Find where the given text appears and provide that cell's center as (x, y) coordinate. 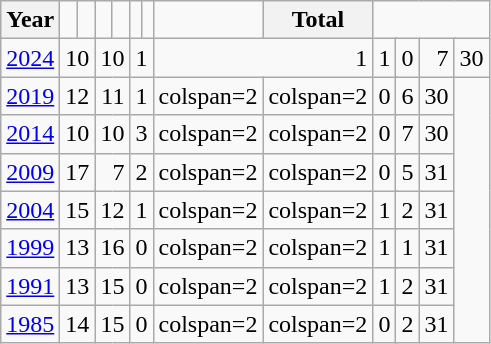
6 (408, 96)
2019 (30, 96)
1999 (30, 248)
17 (78, 172)
2009 (30, 172)
2004 (30, 210)
3 (142, 134)
Total (318, 20)
2014 (30, 134)
2024 (30, 58)
Year (30, 20)
1991 (30, 286)
14 (78, 324)
11 (112, 96)
16 (112, 248)
5 (408, 172)
1985 (30, 324)
